Output the (x, y) coordinate of the center of the cell containing the given text.  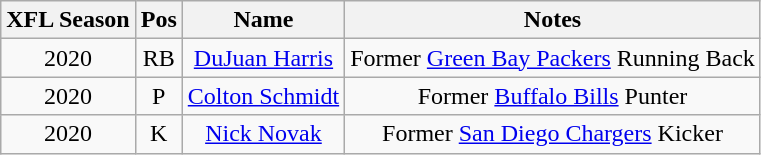
Nick Novak (263, 134)
RB (158, 58)
Name (263, 20)
P (158, 96)
Former Green Bay Packers Running Back (553, 58)
Former San Diego Chargers Kicker (553, 134)
Notes (553, 20)
Colton Schmidt (263, 96)
Former Buffalo Bills Punter (553, 96)
K (158, 134)
XFL Season (68, 20)
Pos (158, 20)
DuJuan Harris (263, 58)
